Determine the [X, Y] coordinate at the center of the cell enclosing the given text.  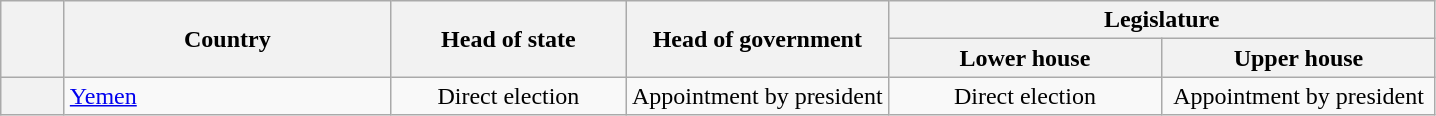
Head of government [757, 39]
Upper house [1299, 58]
Yemen [227, 96]
Country [227, 39]
Head of state [508, 39]
Legislature [1162, 20]
Lower house [1025, 58]
